Determine the [X, Y] coordinate at the center of the cell enclosing the given text.  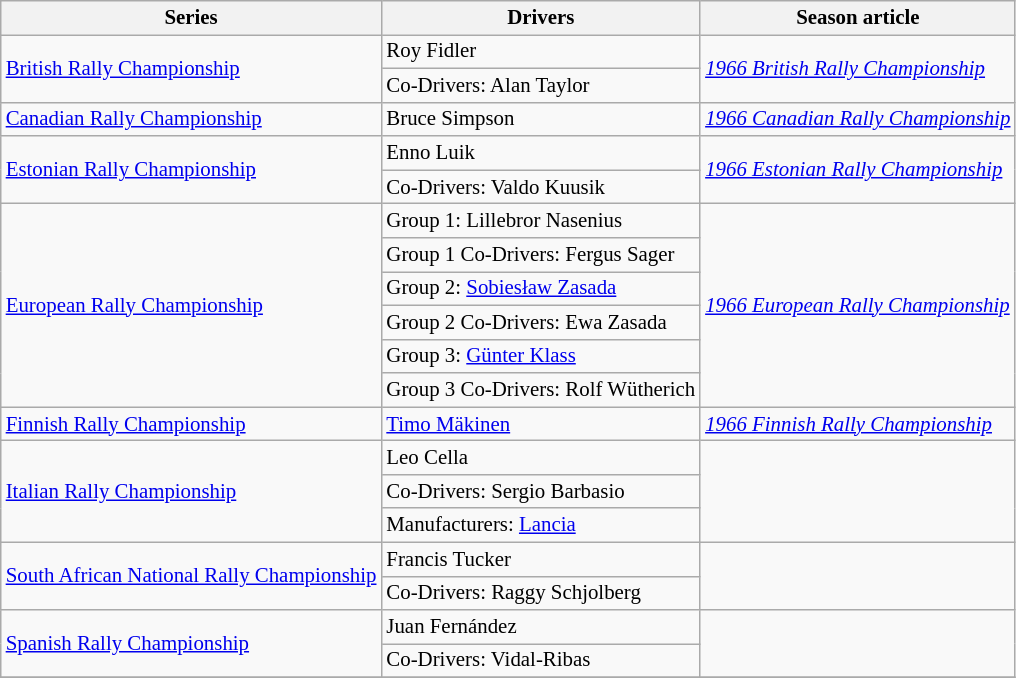
South African National Rally Championship [192, 576]
Manufacturers: Lancia [540, 525]
Juan Fernández [540, 627]
Group 2: Sobiesław Zasada [540, 288]
British Rally Championship [192, 68]
Spanish Rally Championship [192, 644]
Group 3 Co-Drivers: Rolf Wütherich [540, 390]
Group 1: Lillebror Nasenius [540, 221]
Enno Luik [540, 153]
Co-Drivers: Valdo Kuusik [540, 187]
Group 2 Co-Drivers: Ewa Zasada [540, 322]
Estonian Rally Championship [192, 170]
Co-Drivers: Vidal-Ribas [540, 661]
Group 1 Co-Drivers: Fergus Sager [540, 255]
Timo Mäkinen [540, 424]
Roy Fidler [540, 51]
Co-Drivers: Raggy Schjolberg [540, 593]
Series [192, 18]
1966 Estonian Rally Championship [858, 170]
Group 3: Günter Klass [540, 356]
1966 Finnish Rally Championship [858, 424]
European Rally Championship [192, 306]
Francis Tucker [540, 559]
1966 British Rally Championship [858, 68]
Drivers [540, 18]
Co-Drivers: Sergio Barbasio [540, 491]
Finnish Rally Championship [192, 424]
Season article [858, 18]
Co-Drivers: Alan Taylor [540, 85]
Leo Cella [540, 458]
Italian Rally Championship [192, 492]
1966 European Rally Championship [858, 306]
Bruce Simpson [540, 119]
Canadian Rally Championship [192, 119]
1966 Canadian Rally Championship [858, 119]
